Extract the [X, Y] coordinate from the center of the cell holding the provided text.  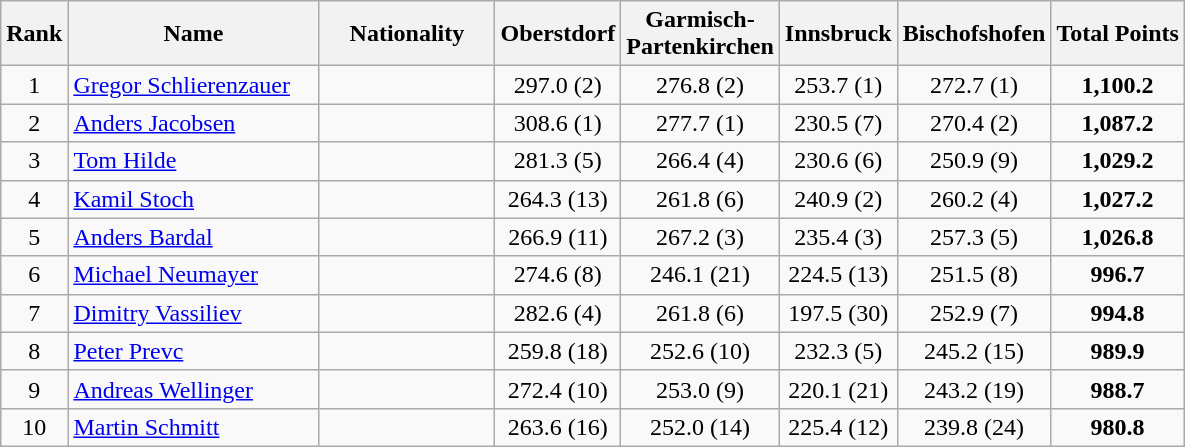
240.9 (2) [838, 199]
1,029.2 [1118, 161]
308.6 (1) [558, 123]
277.7 (1) [700, 123]
252.0 (14) [700, 427]
9 [34, 389]
230.6 (6) [838, 161]
Martin Schmitt [194, 427]
8 [34, 351]
Gregor Schlierenzauer [194, 85]
243.2 (19) [974, 389]
225.4 (12) [838, 427]
Total Points [1118, 34]
Name [194, 34]
6 [34, 275]
5 [34, 237]
Michael Neumayer [194, 275]
264.3 (13) [558, 199]
250.9 (9) [974, 161]
988.7 [1118, 389]
239.8 (24) [974, 427]
281.3 (5) [558, 161]
Innsbruck [838, 34]
266.4 (4) [700, 161]
Garmisch-Partenkirchen [700, 34]
252.6 (10) [700, 351]
4 [34, 199]
263.6 (16) [558, 427]
Anders Bardal [194, 237]
Anders Jacobsen [194, 123]
257.3 (5) [974, 237]
220.1 (21) [838, 389]
253.0 (9) [700, 389]
235.4 (3) [838, 237]
297.0 (2) [558, 85]
994.8 [1118, 313]
272.7 (1) [974, 85]
Kamil Stoch [194, 199]
259.8 (18) [558, 351]
Rank [34, 34]
10 [34, 427]
282.6 (4) [558, 313]
1,087.2 [1118, 123]
1 [34, 85]
7 [34, 313]
260.2 (4) [974, 199]
232.3 (5) [838, 351]
224.5 (13) [838, 275]
1,027.2 [1118, 199]
274.6 (8) [558, 275]
251.5 (8) [974, 275]
245.2 (15) [974, 351]
Dimitry Vassiliev [194, 313]
272.4 (10) [558, 389]
1,026.8 [1118, 237]
266.9 (11) [558, 237]
1,100.2 [1118, 85]
2 [34, 123]
996.7 [1118, 275]
Andreas Wellinger [194, 389]
267.2 (3) [700, 237]
Bischofshofen [974, 34]
246.1 (21) [700, 275]
270.4 (2) [974, 123]
989.9 [1118, 351]
252.9 (7) [974, 313]
230.5 (7) [838, 123]
3 [34, 161]
253.7 (1) [838, 85]
Tom Hilde [194, 161]
Peter Prevc [194, 351]
276.8 (2) [700, 85]
Oberstdorf [558, 34]
Nationality [407, 34]
980.8 [1118, 427]
197.5 (30) [838, 313]
